Locate the cell with the specified text and output its (x, y) center coordinate. 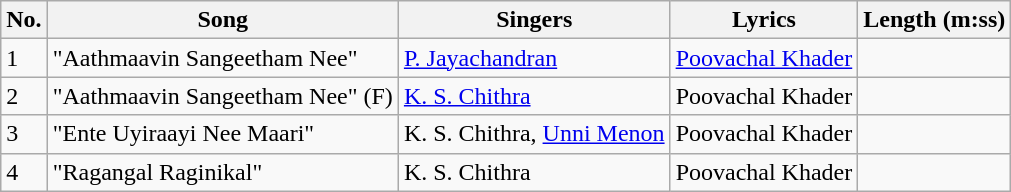
Singers (534, 20)
"Aathmaavin Sangeetham Nee" (F) (222, 96)
1 (24, 58)
P. Jayachandran (534, 58)
Lyrics (764, 20)
2 (24, 96)
4 (24, 172)
K. S. Chithra, Unni Menon (534, 134)
"Aathmaavin Sangeetham Nee" (222, 58)
"Ente Uyiraayi Nee Maari" (222, 134)
Length (m:ss) (934, 20)
No. (24, 20)
3 (24, 134)
Song (222, 20)
"Ragangal Raginikal" (222, 172)
